Pinpoint the cell where the given text exists, returning its (x, y) midpoint coordinate. 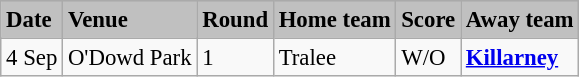
Home team (334, 19)
Venue (130, 19)
1 (235, 57)
O'Dowd Park (130, 57)
Away team (519, 19)
Date (32, 19)
Score (428, 19)
4 Sep (32, 57)
Tralee (334, 57)
Round (235, 19)
Killarney (519, 57)
W/O (428, 57)
